Scan for the cell matching the given text and deliver its (x, y) coordinate at center. 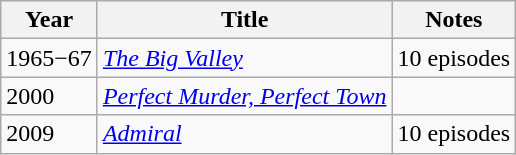
Year (50, 20)
1965−67 (50, 58)
Notes (454, 20)
2000 (50, 96)
The Big Valley (244, 58)
Perfect Murder, Perfect Town (244, 96)
2009 (50, 134)
Title (244, 20)
Admiral (244, 134)
